Find where the given text appears and provide that cell's center as [X, Y] coordinate. 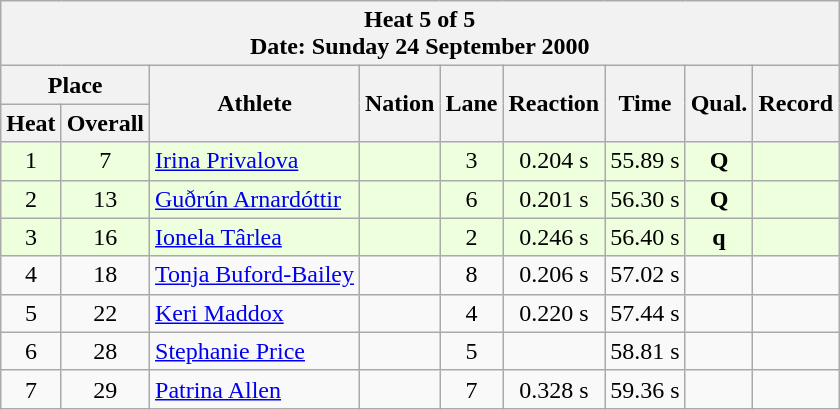
Heat [31, 123]
0.201 s [554, 199]
55.89 s [645, 161]
Overall [105, 123]
1 [31, 161]
Reaction [554, 104]
Athlete [255, 104]
58.81 s [645, 351]
Nation [400, 104]
0.204 s [554, 161]
Keri Maddox [255, 313]
Place [76, 85]
Record [796, 104]
q [719, 237]
57.44 s [645, 313]
56.40 s [645, 237]
0.220 s [554, 313]
Qual. [719, 104]
Stephanie Price [255, 351]
57.02 s [645, 275]
Heat 5 of 5 Date: Sunday 24 September 2000 [420, 34]
0.206 s [554, 275]
Patrina Allen [255, 389]
28 [105, 351]
29 [105, 389]
0.328 s [554, 389]
Guðrún Arnardóttir [255, 199]
13 [105, 199]
Ionela Târlea [255, 237]
8 [472, 275]
0.246 s [554, 237]
22 [105, 313]
Time [645, 104]
Lane [472, 104]
59.36 s [645, 389]
Irina Privalova [255, 161]
16 [105, 237]
18 [105, 275]
56.30 s [645, 199]
Tonja Buford-Bailey [255, 275]
